Determine the (x, y) coordinate at the center of the cell enclosing the given text.  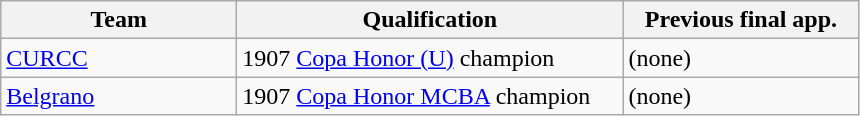
Belgrano (119, 96)
Qualification (430, 20)
1907 Copa Honor MCBA champion (430, 96)
CURCC (119, 58)
1907 Copa Honor (U) champion (430, 58)
Team (119, 20)
Previous final app. (741, 20)
